Capture the cell that displays the provided text and extract its [x, y] central coordinate. 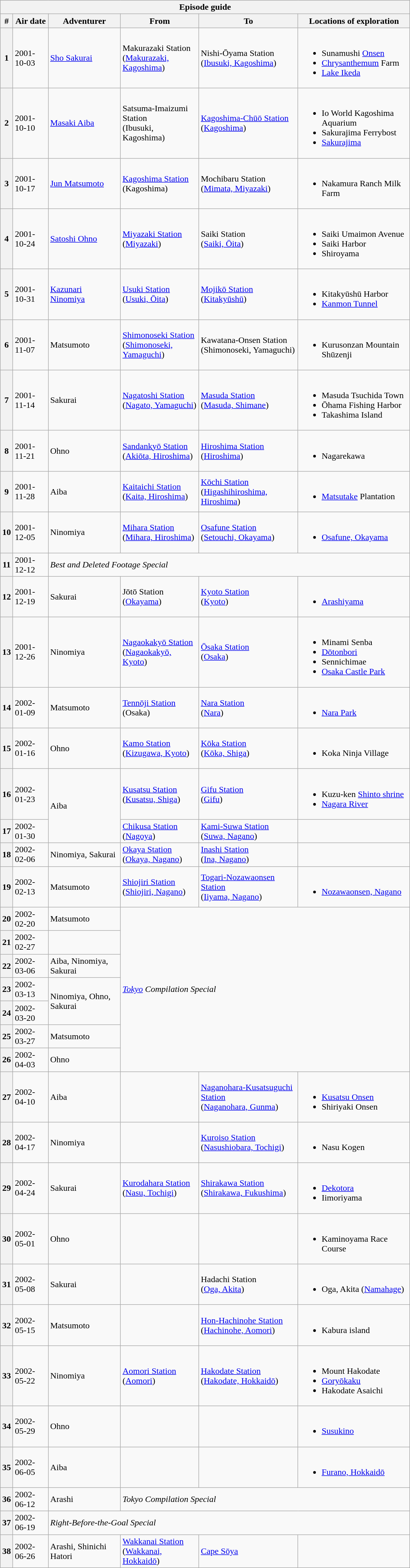
Kaitaichi Station(Kaita, Hiroshima) [159, 492]
2002-06-12 [31, 1499]
Arashi, Shinichi Hatori [84, 1551]
Naganohara-Kusatsuguchi Station(Naganohara, Gunma) [248, 1097]
Hadachi Station(Oga, Akita) [248, 1284]
Kusatsu OnsenShiriyaki Onsen [354, 1097]
Kusatsu Station(Kusatsu, Shiga) [159, 794]
26 [6, 1060]
Usuki Station(Usuki, Ōita) [159, 294]
Jōtō Station(Okayama) [159, 597]
1 [6, 58]
Masuda Station(Masuda, Shimane) [248, 400]
15 [6, 749]
Kazunari Ninomiya [84, 294]
2002-02-20 [31, 919]
Osafune Station(Setouchi, Okayama) [248, 532]
9 [6, 492]
32 [6, 1325]
Sandankyō Station(Akiōta, Hiroshima) [159, 450]
Shirakawa Station(Shirakawa, Fukushima) [248, 1188]
Gifu Station(Gifu) [248, 794]
2002-05-08 [31, 1284]
2001-10-10 [31, 123]
Kamo Station(Kizugawa, Kyoto) [159, 749]
Aiba, Ninomiya, Sakurai [84, 966]
2002-01-30 [31, 831]
2001-11-28 [31, 492]
Susukino [354, 1427]
20 [6, 919]
2002-02-13 [31, 887]
Koka Ninja Village [354, 749]
21 [6, 942]
19 [6, 887]
2001-10-31 [31, 294]
2001-10-17 [31, 183]
Mojikō Station(Kitakyūshū) [248, 294]
2002-05-01 [31, 1239]
Right-Before-the-Goal Special [229, 1523]
Masaki Aiba [84, 123]
2002-04-17 [31, 1143]
2002-06-05 [31, 1467]
Shimonoseki Station(Shimonoseki, Yamaguchi) [159, 345]
Kuroiso Station(Nasushiobara, Tochigi) [248, 1143]
Saiki Umaimon AvenueSaiki HarborShiroyama [354, 239]
Chikusa Station(Nagoya) [159, 831]
22 [6, 966]
Adventurer [84, 21]
Nasu Kogen [354, 1143]
Tennōji Station(Osaka) [159, 707]
2002-06-26 [31, 1551]
2001-11-07 [31, 345]
Osafune, Okayama [354, 532]
Wakkanai Station(Wakkanai, Hokkaidō) [159, 1551]
2002-04-24 [31, 1188]
2002-05-22 [31, 1376]
Ninomiya, Sakurai [84, 855]
27 [6, 1097]
2002-03-20 [31, 1013]
38 [6, 1551]
Furano, Hokkaidō [354, 1467]
Aomori Station(Aomori) [159, 1376]
5 [6, 294]
Kagoshima-Chūō Station(Kagoshima) [248, 123]
2002-02-06 [31, 855]
10 [6, 532]
2002-03-13 [31, 989]
2002-01-16 [31, 749]
2001-12-26 [31, 652]
Kami-Suwa Station(Suwa, Nagano) [248, 831]
36 [6, 1499]
From [159, 21]
2002-03-27 [31, 1036]
Mihara Station(Mihara, Hiroshima) [159, 532]
Kabura island [354, 1325]
2001-11-21 [31, 450]
Hakodate Station(Hakodate, Hokkaidō) [248, 1376]
Locations of exploration [354, 21]
17 [6, 831]
Kyoto Station(Kyoto) [248, 597]
Kuzu-ken Shinto shrineNagara River [354, 794]
2002-01-09 [31, 707]
28 [6, 1143]
2001-12-12 [31, 565]
Io World Kagoshima AquariumSakurajima FerrybostSakurajima [354, 123]
Hiroshima Station(Hiroshima) [248, 450]
Sunamushi OnsenChrysanthemum FarmLake Ikeda [354, 58]
34 [6, 1427]
Nagarekawa [354, 450]
2002-05-15 [31, 1325]
Nagatoshi Station(Nagato, Yamaguchi) [159, 400]
31 [6, 1284]
Shiojiri Station(Shiojiri, Nagano) [159, 887]
Air date [31, 21]
Satoshi Ohno [84, 239]
Ōsaka Station(Osaka) [248, 652]
Mochibaru Station(Mimata, Miyazaki) [248, 183]
Best and Deleted Footage Special [229, 565]
8 [6, 450]
Satsuma-Imaizumi Station(Ibusuki, Kagoshima) [159, 123]
23 [6, 989]
Kaminoyama Race Course [354, 1239]
2 [6, 123]
Kawatana-Onsen Station(Shimonoseki, Yamaguchi) [248, 345]
35 [6, 1467]
7 [6, 400]
6 [6, 345]
Sho Sakurai [84, 58]
Arashiyama [354, 597]
2002-04-10 [31, 1097]
2002-03-06 [31, 966]
Okaya Station(Okaya, Nagano) [159, 855]
11 [6, 565]
12 [6, 597]
Ninomiya, Ohno, Sakurai [84, 1001]
29 [6, 1188]
2002-02-27 [31, 942]
4 [6, 239]
To [248, 21]
2001-10-24 [31, 239]
2002-04-03 [31, 1060]
Inashi Station(Ina, Nagano) [248, 855]
Nozawaonsen, Nagano [354, 887]
2002-06-19 [31, 1523]
Arashi [84, 1499]
2001-12-19 [31, 597]
30 [6, 1239]
Kōchi Station(Higashihiroshima, Hiroshima) [248, 492]
Saiki Station(Saiki, Ōita) [248, 239]
Togari-Nozawaonsen Station(Iiyama, Nagano) [248, 887]
Mount HakodateGoryōkakuHakodate Asaichi [354, 1376]
Kōka Station(Kōka, Shiga) [248, 749]
Nara Park [354, 707]
2002-01-23 [31, 794]
18 [6, 855]
Kitakyūshū HarborKanmon Tunnel [354, 294]
2001-12-05 [31, 532]
Jun Matsumoto [84, 183]
Kurodahara Station(Nasu, Tochigi) [159, 1188]
2001-10-03 [31, 58]
Nagaokakyō Station(Nagaokakyō, Kyoto) [159, 652]
Nishi-Ōyama Station(Ibusuki, Kagoshima) [248, 58]
Cape Sōya [248, 1551]
DekotoraIimoriyama [354, 1188]
16 [6, 794]
Matsutake Plantation [354, 492]
25 [6, 1036]
# [6, 21]
Miyazaki Station(Miyazaki) [159, 239]
24 [6, 1013]
Kagoshima Station(Kagoshima) [159, 183]
37 [6, 1523]
2002-05-29 [31, 1427]
Nakamura Ranch Milk Farm [354, 183]
33 [6, 1376]
13 [6, 652]
Oga, Akita (Namahage) [354, 1284]
Kurusonzan Mountain Shūzenji [354, 345]
Episode guide [205, 7]
Makurazaki Station(Makurazaki, Kagoshima) [159, 58]
Nara Station(Nara) [248, 707]
Hon-Hachinohe Station(Hachinohe, Aomori) [248, 1325]
14 [6, 707]
3 [6, 183]
Masuda Tsuchida TownŌhama Fishing HarborTakashima Island [354, 400]
2001-11-14 [31, 400]
Minami SenbaDōtonboriSennichimaeOsaka Castle Park [354, 652]
